Pinpoint the cell where the given text exists, returning its [X, Y] midpoint coordinate. 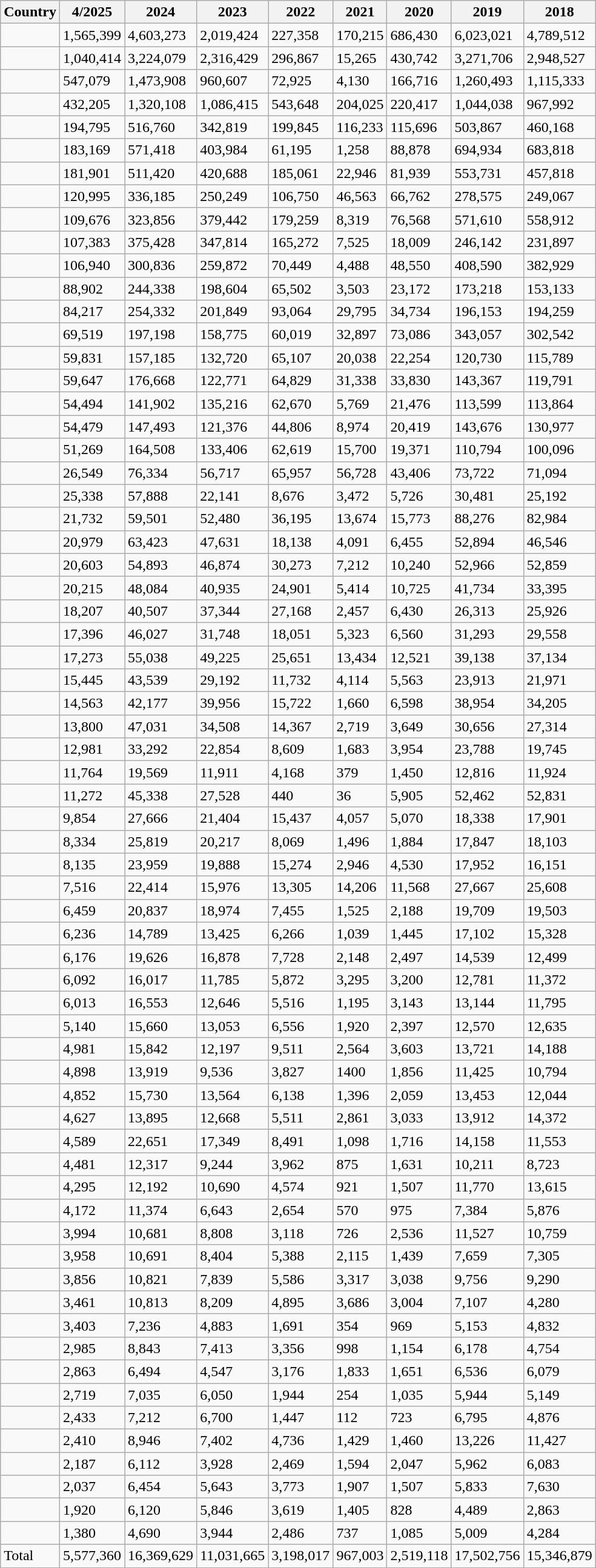
503,867 [487, 127]
998 [360, 1348]
8,209 [233, 1302]
165,272 [300, 242]
29,795 [360, 312]
6,459 [92, 911]
3,033 [419, 1118]
52,966 [487, 565]
343,057 [487, 335]
113,599 [487, 404]
5,962 [487, 1464]
176,668 [161, 381]
23,913 [487, 680]
686,430 [419, 35]
26,549 [92, 473]
27,528 [233, 796]
48,550 [419, 265]
571,610 [487, 219]
3,958 [92, 1256]
88,878 [419, 150]
29,192 [233, 680]
43,406 [419, 473]
2,536 [419, 1233]
4,883 [233, 1325]
25,192 [560, 496]
921 [360, 1187]
5,643 [233, 1487]
18,338 [487, 819]
3,773 [300, 1487]
10,794 [560, 1072]
336,185 [161, 196]
2018 [560, 12]
19,888 [233, 865]
22,854 [233, 749]
2022 [300, 12]
7,630 [560, 1487]
7,839 [233, 1279]
22,141 [233, 496]
30,656 [487, 726]
975 [419, 1210]
220,417 [419, 104]
11,770 [487, 1187]
1,660 [360, 703]
12,981 [92, 749]
1,651 [419, 1371]
36,195 [300, 519]
120,730 [487, 358]
6,092 [92, 980]
8,319 [360, 219]
12,317 [161, 1164]
15,660 [161, 1026]
2,037 [92, 1487]
3,686 [360, 1302]
21,732 [92, 519]
93,064 [300, 312]
254 [360, 1394]
18,207 [92, 611]
5,323 [360, 634]
11,732 [300, 680]
3,928 [233, 1464]
6,178 [487, 1348]
27,667 [487, 888]
1,115,333 [560, 81]
302,542 [560, 335]
52,480 [233, 519]
15,773 [419, 519]
2,047 [419, 1464]
42,177 [161, 703]
3,944 [233, 1533]
15,274 [300, 865]
9,536 [233, 1072]
65,957 [300, 473]
3,295 [360, 980]
1,594 [360, 1464]
4,284 [560, 1533]
34,734 [419, 312]
7,525 [360, 242]
39,138 [487, 657]
5,833 [487, 1487]
460,168 [560, 127]
130,977 [560, 427]
204,025 [360, 104]
2,059 [419, 1095]
300,836 [161, 265]
3,954 [419, 749]
30,273 [300, 565]
25,608 [560, 888]
19,371 [419, 450]
2,564 [360, 1049]
12,197 [233, 1049]
553,731 [487, 173]
3,200 [419, 980]
6,494 [161, 1371]
47,031 [161, 726]
2,410 [92, 1441]
8,676 [300, 496]
1,086,415 [233, 104]
Country [30, 12]
12,781 [487, 980]
112 [360, 1418]
70,449 [300, 265]
30,481 [487, 496]
20,419 [419, 427]
20,837 [161, 911]
33,292 [161, 749]
18,051 [300, 634]
1,691 [300, 1325]
2,148 [360, 957]
379 [360, 772]
2,654 [300, 1210]
2,497 [419, 957]
36 [360, 796]
11,372 [560, 980]
4,603,273 [161, 35]
5,414 [360, 588]
43,539 [161, 680]
65,502 [300, 289]
16,151 [560, 865]
13,425 [233, 934]
6,455 [419, 542]
38,954 [487, 703]
153,133 [560, 289]
15,445 [92, 680]
1,447 [300, 1418]
11,568 [419, 888]
54,494 [92, 404]
59,647 [92, 381]
4,295 [92, 1187]
5,516 [300, 1003]
27,666 [161, 819]
4,091 [360, 542]
6,023,021 [487, 35]
170,215 [360, 35]
19,503 [560, 911]
4,547 [233, 1371]
31,338 [360, 381]
571,418 [161, 150]
12,044 [560, 1095]
6,700 [233, 1418]
969 [419, 1325]
109,676 [92, 219]
2,187 [92, 1464]
254,332 [161, 312]
8,808 [233, 1233]
7,107 [487, 1302]
10,211 [487, 1164]
11,911 [233, 772]
4,172 [92, 1210]
683,818 [560, 150]
54,893 [161, 565]
45,338 [161, 796]
143,367 [487, 381]
9,290 [560, 1279]
11,764 [92, 772]
3,503 [360, 289]
106,750 [300, 196]
1,039 [360, 934]
342,819 [233, 127]
63,423 [161, 542]
4,895 [300, 1302]
19,569 [161, 772]
31,748 [233, 634]
4,488 [360, 265]
3,827 [300, 1072]
25,819 [161, 842]
19,709 [487, 911]
51,269 [92, 450]
52,831 [560, 796]
11,795 [560, 1003]
17,349 [233, 1141]
6,536 [487, 1371]
13,453 [487, 1095]
76,568 [419, 219]
199,845 [300, 127]
10,691 [161, 1256]
5,009 [487, 1533]
10,681 [161, 1233]
14,206 [360, 888]
141,902 [161, 404]
37,134 [560, 657]
17,273 [92, 657]
62,670 [300, 404]
14,789 [161, 934]
2,469 [300, 1464]
1,396 [360, 1095]
59,501 [161, 519]
15,700 [360, 450]
11,425 [487, 1072]
15,730 [161, 1095]
33,830 [419, 381]
73,086 [419, 335]
1,460 [419, 1441]
40,935 [233, 588]
20,215 [92, 588]
13,615 [560, 1187]
2,457 [360, 611]
354 [360, 1325]
17,952 [487, 865]
9,511 [300, 1049]
66,762 [419, 196]
110,794 [487, 450]
2,861 [360, 1118]
19,745 [560, 749]
194,259 [560, 312]
16,878 [233, 957]
54,479 [92, 427]
2023 [233, 12]
107,383 [92, 242]
3,649 [419, 726]
430,742 [419, 58]
72,925 [300, 81]
133,406 [233, 450]
115,696 [419, 127]
2,519,118 [419, 1556]
49,225 [233, 657]
Total [30, 1556]
3,461 [92, 1302]
1,907 [360, 1487]
11,924 [560, 772]
119,791 [560, 381]
379,442 [233, 219]
14,539 [487, 957]
347,814 [233, 242]
20,038 [360, 358]
403,984 [233, 150]
5,876 [560, 1210]
227,358 [300, 35]
408,590 [487, 265]
18,103 [560, 842]
65,107 [300, 358]
106,940 [92, 265]
4,690 [161, 1533]
31,293 [487, 634]
4,627 [92, 1118]
967,992 [560, 104]
10,690 [233, 1187]
6,120 [161, 1510]
32,897 [360, 335]
12,816 [487, 772]
231,897 [560, 242]
24,901 [300, 588]
17,847 [487, 842]
3,962 [300, 1164]
558,912 [560, 219]
375,428 [161, 242]
15,842 [161, 1049]
12,499 [560, 957]
4,981 [92, 1049]
7,728 [300, 957]
25,651 [300, 657]
56,728 [360, 473]
60,019 [300, 335]
1,683 [360, 749]
3,403 [92, 1325]
7,413 [233, 1348]
8,946 [161, 1441]
1,154 [419, 1348]
181,901 [92, 173]
183,169 [92, 150]
5,153 [487, 1325]
27,314 [560, 726]
1,496 [360, 842]
5,769 [360, 404]
3,603 [419, 1049]
323,856 [161, 219]
3,176 [300, 1371]
3,856 [92, 1279]
5,149 [560, 1394]
29,558 [560, 634]
10,725 [419, 588]
52,859 [560, 565]
828 [419, 1510]
4,736 [300, 1441]
201,849 [233, 312]
7,516 [92, 888]
11,374 [161, 1210]
2,115 [360, 1256]
3,118 [300, 1233]
1400 [360, 1072]
4/2025 [92, 12]
21,476 [419, 404]
15,328 [560, 934]
3,004 [419, 1302]
25,926 [560, 611]
1,085 [419, 1533]
1,445 [419, 934]
1,260,493 [487, 81]
4,754 [560, 1348]
22,651 [161, 1141]
1,439 [419, 1256]
1,044,038 [487, 104]
2,985 [92, 1348]
5,586 [300, 1279]
198,604 [233, 289]
84,217 [92, 312]
55,038 [161, 657]
13,895 [161, 1118]
8,334 [92, 842]
5,070 [419, 819]
13,305 [300, 888]
6,556 [300, 1026]
15,976 [233, 888]
2,948,527 [560, 58]
46,874 [233, 565]
23,172 [419, 289]
8,723 [560, 1164]
440 [300, 796]
52,462 [487, 796]
52,894 [487, 542]
11,553 [560, 1141]
4,898 [92, 1072]
3,317 [360, 1279]
8,843 [161, 1348]
166,716 [419, 81]
14,158 [487, 1141]
246,142 [487, 242]
39,956 [233, 703]
1,856 [419, 1072]
88,276 [487, 519]
2019 [487, 12]
17,102 [487, 934]
82,984 [560, 519]
457,818 [560, 173]
1,380 [92, 1533]
10,759 [560, 1233]
13,721 [487, 1049]
12,570 [487, 1026]
4,489 [487, 1510]
6,112 [161, 1464]
278,575 [487, 196]
120,995 [92, 196]
14,372 [560, 1118]
8,069 [300, 842]
4,481 [92, 1164]
13,912 [487, 1118]
6,050 [233, 1394]
48,084 [161, 588]
196,153 [487, 312]
8,404 [233, 1256]
15,346,879 [560, 1556]
116,233 [360, 127]
15,437 [300, 819]
12,668 [233, 1118]
147,493 [161, 427]
3,271,706 [487, 58]
1,035 [419, 1394]
4,114 [360, 680]
1,525 [360, 911]
46,563 [360, 196]
967,003 [360, 1556]
570 [360, 1210]
11,272 [92, 796]
1,565,399 [92, 35]
56,717 [233, 473]
18,138 [300, 542]
516,760 [161, 127]
5,388 [300, 1256]
88,902 [92, 289]
9,244 [233, 1164]
1,040,414 [92, 58]
8,491 [300, 1141]
7,035 [161, 1394]
244,338 [161, 289]
40,507 [161, 611]
33,395 [560, 588]
57,888 [161, 496]
12,646 [233, 1003]
5,726 [419, 496]
6,560 [419, 634]
382,929 [560, 265]
511,420 [161, 173]
2,433 [92, 1418]
4,574 [300, 1187]
62,619 [300, 450]
12,521 [419, 657]
7,236 [161, 1325]
23,959 [161, 865]
4,832 [560, 1325]
13,919 [161, 1072]
17,502,756 [487, 1556]
4,852 [92, 1095]
6,795 [487, 1418]
1,716 [419, 1141]
4,876 [560, 1418]
6,266 [300, 934]
18,009 [419, 242]
1,884 [419, 842]
5,511 [300, 1118]
17,901 [560, 819]
14,188 [560, 1049]
10,240 [419, 565]
20,217 [233, 842]
2,188 [419, 911]
185,061 [300, 173]
11,527 [487, 1233]
13,800 [92, 726]
1,944 [300, 1394]
6,013 [92, 1003]
2,486 [300, 1533]
4,130 [360, 81]
547,079 [92, 81]
11,785 [233, 980]
4,530 [419, 865]
3,472 [360, 496]
113,864 [560, 404]
46,027 [161, 634]
1,429 [360, 1441]
15,722 [300, 703]
7,384 [487, 1210]
115,789 [560, 358]
1,320,108 [161, 104]
9,756 [487, 1279]
21,404 [233, 819]
2021 [360, 12]
6,176 [92, 957]
7,455 [300, 911]
12,192 [161, 1187]
16,553 [161, 1003]
132,720 [233, 358]
18,974 [233, 911]
5,944 [487, 1394]
4,168 [300, 772]
34,508 [233, 726]
432,205 [92, 104]
22,946 [360, 173]
41,734 [487, 588]
121,376 [233, 427]
59,831 [92, 358]
960,607 [233, 81]
3,224,079 [161, 58]
726 [360, 1233]
61,195 [300, 150]
22,254 [419, 358]
10,813 [161, 1302]
143,676 [487, 427]
9,854 [92, 819]
4,057 [360, 819]
122,771 [233, 381]
4,280 [560, 1302]
46,546 [560, 542]
194,795 [92, 127]
4,589 [92, 1141]
22,414 [161, 888]
1,631 [419, 1164]
13,674 [360, 519]
3,143 [419, 1003]
10,821 [161, 1279]
81,939 [419, 173]
6,430 [419, 611]
4,789,512 [560, 35]
2,316,429 [233, 58]
3,994 [92, 1233]
6,598 [419, 703]
76,334 [161, 473]
197,198 [161, 335]
37,344 [233, 611]
543,648 [300, 104]
16,369,629 [161, 1556]
694,934 [487, 150]
420,688 [233, 173]
7,659 [487, 1256]
14,367 [300, 726]
73,722 [487, 473]
11,031,665 [233, 1556]
5,140 [92, 1026]
3,038 [419, 1279]
2020 [419, 12]
5,577,360 [92, 1556]
13,434 [360, 657]
2,397 [419, 1026]
13,226 [487, 1441]
27,168 [300, 611]
2,019,424 [233, 35]
7,305 [560, 1256]
23,788 [487, 749]
5,846 [233, 1510]
1,098 [360, 1141]
1,450 [419, 772]
20,603 [92, 565]
64,829 [300, 381]
11,427 [560, 1441]
21,971 [560, 680]
6,138 [300, 1095]
3,356 [300, 1348]
19,626 [161, 957]
26,313 [487, 611]
34,205 [560, 703]
2024 [161, 12]
723 [419, 1418]
25,338 [92, 496]
157,185 [161, 358]
17,396 [92, 634]
249,067 [560, 196]
100,096 [560, 450]
1,833 [360, 1371]
5,905 [419, 796]
44,806 [300, 427]
8,974 [360, 427]
5,872 [300, 980]
7,402 [233, 1441]
15,265 [360, 58]
6,454 [161, 1487]
16,017 [161, 980]
13,144 [487, 1003]
47,631 [233, 542]
173,218 [487, 289]
13,053 [233, 1026]
6,236 [92, 934]
2,946 [360, 865]
6,083 [560, 1464]
20,979 [92, 542]
179,259 [300, 219]
296,867 [300, 58]
5,563 [419, 680]
1,473,908 [161, 81]
259,872 [233, 265]
875 [360, 1164]
71,094 [560, 473]
13,564 [233, 1095]
6,643 [233, 1210]
1,405 [360, 1510]
14,563 [92, 703]
8,135 [92, 865]
8,609 [300, 749]
737 [360, 1533]
135,216 [233, 404]
164,508 [161, 450]
12,635 [560, 1026]
1,195 [360, 1003]
69,519 [92, 335]
3,619 [300, 1510]
158,775 [233, 335]
3,198,017 [300, 1556]
250,249 [233, 196]
6,079 [560, 1371]
1,258 [360, 150]
